Determine the (x, y) coordinate at the center of the cell enclosing the given text.  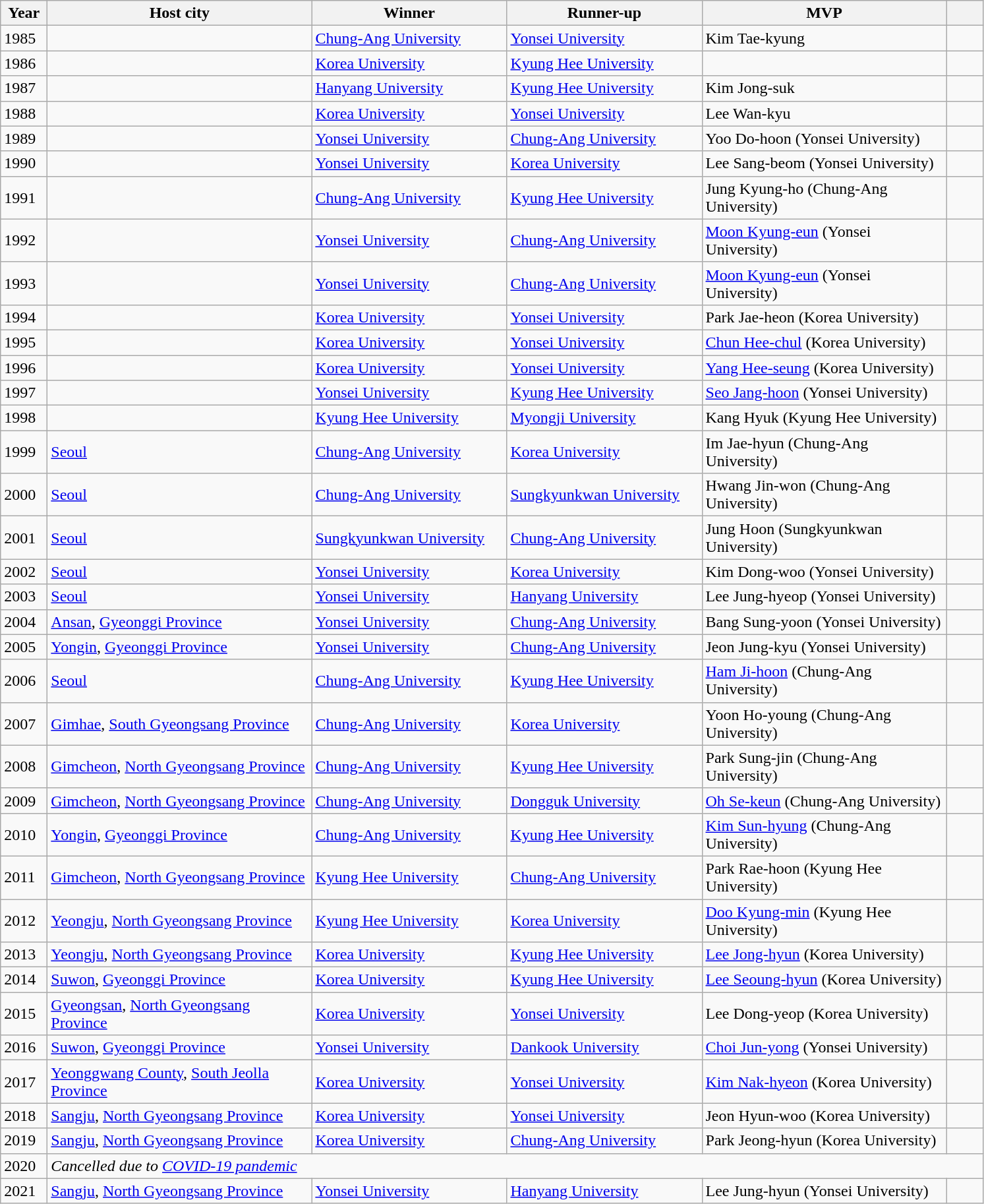
2002 (24, 572)
Kim Tae-kyung (824, 38)
1987 (24, 88)
2005 (24, 647)
Oh Se-keun (Chung-Ang University) (824, 800)
Kim Sun-hyung (Chung-Ang University) (824, 835)
Ham Ji-hoon (Chung-Ang University) (824, 680)
Lee Jung-hyun (Yonsei University) (824, 1191)
2000 (24, 495)
2015 (24, 1014)
Park Jae-heon (Korea University) (824, 317)
Park Rae-hoon (Kyung Hee University) (824, 877)
2001 (24, 538)
1986 (24, 63)
Runner-up (604, 13)
Lee Sang-beom (Yonsei University) (824, 164)
1988 (24, 113)
Jeon Jung-kyu (Yonsei University) (824, 647)
Lee Jung-hyeop (Yonsei University) (824, 597)
2016 (24, 1048)
Doo Kyung-min (Kyung Hee University) (824, 920)
2010 (24, 835)
Kim Nak-hyeon (Korea University) (824, 1081)
2004 (24, 622)
1998 (24, 418)
Chun Hee-chul (Korea University) (824, 342)
2007 (24, 724)
1994 (24, 317)
2019 (24, 1141)
1999 (24, 452)
Park Sung-jin (Chung-Ang University) (824, 766)
Gimhae, South Gyeongsang Province (179, 724)
Choi Jun-yong (Yonsei University) (824, 1048)
1992 (24, 240)
1997 (24, 393)
MVP (824, 13)
Bang Sung-yoon (Yonsei University) (824, 622)
Kim Jong-suk (824, 88)
1991 (24, 198)
Yoo Do-hoon (Yonsei University) (824, 138)
Lee Jong-hyun (Korea University) (824, 955)
Im Jae-hyun (Chung-Ang University) (824, 452)
Kim Dong-woo (Yonsei University) (824, 572)
2012 (24, 920)
Host city (179, 13)
Park Jeong-hyun (Korea University) (824, 1141)
Jung Kyung-ho (Chung-Ang University) (824, 198)
1993 (24, 284)
Hwang Jin-won (Chung-Ang University) (824, 495)
Cancelled due to COVID-19 pandemic (515, 1166)
Lee Seoung-hyun (Korea University) (824, 980)
Jeon Hyun-woo (Korea University) (824, 1116)
2018 (24, 1116)
Dongguk University (604, 800)
Dankook University (604, 1048)
Kang Hyuk (Kyung Hee University) (824, 418)
Gyeongsan, North Gyeongsang Province (179, 1014)
2003 (24, 597)
Ansan, Gyeonggi Province (179, 622)
Yang Hee-seung (Korea University) (824, 367)
2006 (24, 680)
Lee Wan-kyu (824, 113)
2021 (24, 1191)
Yoon Ho-young (Chung-Ang University) (824, 724)
2009 (24, 800)
1985 (24, 38)
1996 (24, 367)
Seo Jang-hoon (Yonsei University) (824, 393)
2013 (24, 955)
1995 (24, 342)
Yeonggwang County, South Jeolla Province (179, 1081)
Jung Hoon (Sungkyunkwan University) (824, 538)
Winner (409, 13)
Myongji University (604, 418)
1989 (24, 138)
Lee Dong-yeop (Korea University) (824, 1014)
2020 (24, 1166)
1990 (24, 164)
2017 (24, 1081)
Year (24, 13)
2011 (24, 877)
2014 (24, 980)
2008 (24, 766)
